Return the [X, Y] coordinate for the center point of the cell that contains the specified text.  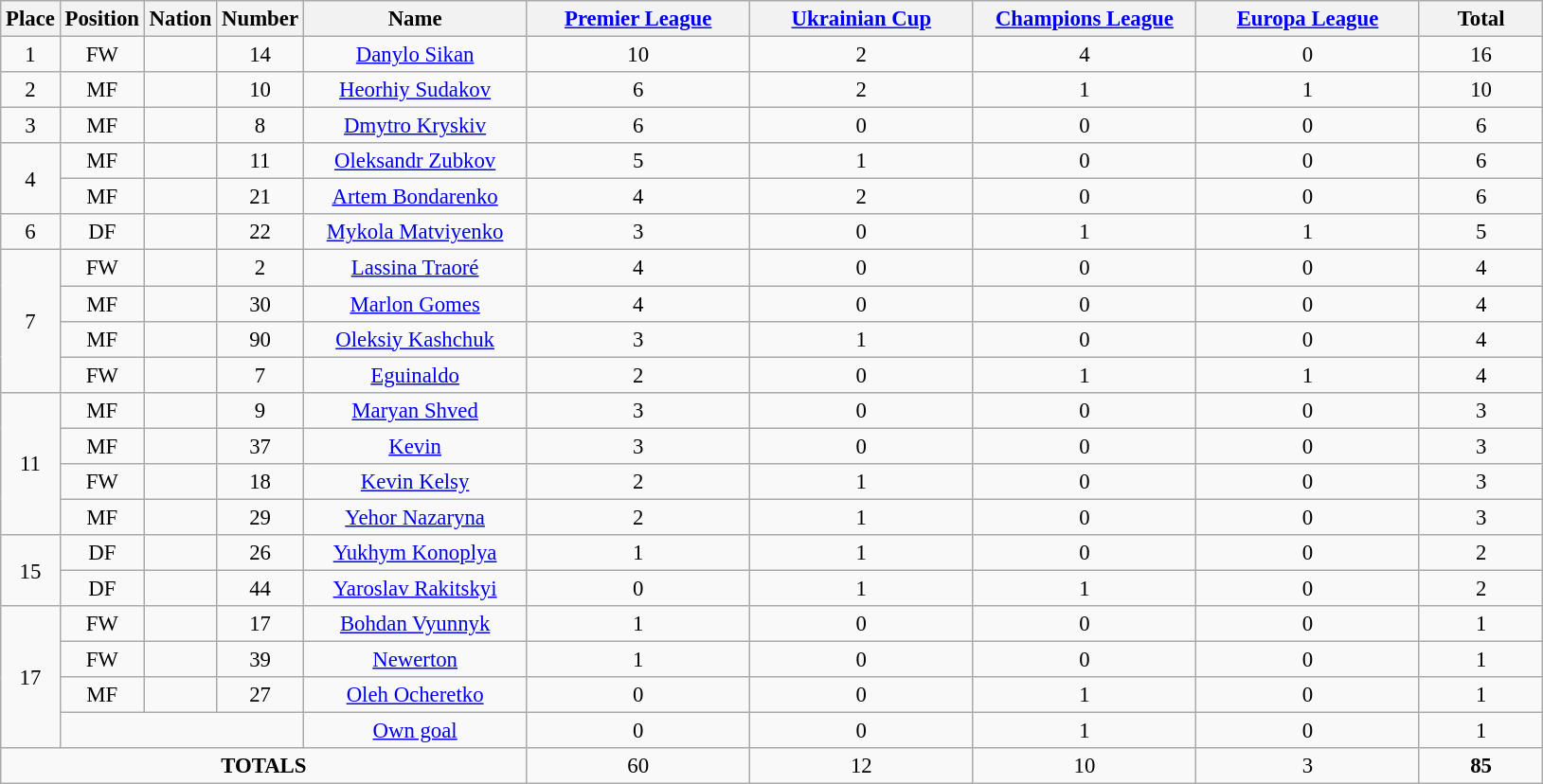
Ukrainian Cup [862, 19]
Oleh Ocheretko [415, 695]
Lassina Traoré [415, 268]
Own goal [415, 731]
15 [30, 570]
18 [260, 482]
Nation [180, 19]
Oleksandr Zubkov [415, 161]
30 [260, 304]
29 [260, 517]
12 [862, 766]
Heorhiy Sudakov [415, 90]
26 [260, 553]
21 [260, 197]
Position [102, 19]
Eguinaldo [415, 375]
85 [1481, 766]
22 [260, 232]
Name [415, 19]
8 [260, 126]
Yehor Nazaryna [415, 517]
Maryan Shved [415, 410]
Yaroslav Rakitskyi [415, 588]
60 [638, 766]
27 [260, 695]
Newerton [415, 660]
14 [260, 55]
16 [1481, 55]
9 [260, 410]
Number [260, 19]
Artem Bondarenko [415, 197]
Place [30, 19]
Mykola Matviyenko [415, 232]
Yukhym Konoplya [415, 553]
Dmytro Kryskiv [415, 126]
Kevin [415, 446]
Marlon Gomes [415, 304]
44 [260, 588]
TOTALS [263, 766]
Oleksiy Kashchuk [415, 339]
Europa League [1308, 19]
90 [260, 339]
Danylo Sikan [415, 55]
Bohdan Vyunnyk [415, 624]
Premier League [638, 19]
Kevin Kelsy [415, 482]
39 [260, 660]
37 [260, 446]
Total [1481, 19]
Champions League [1085, 19]
